From the cell containing the given text, extract its center point as [X, Y] coordinate. 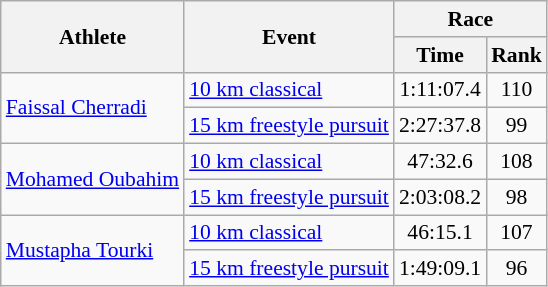
Faissal Cherradi [92, 108]
1:49:09.1 [440, 269]
Race [470, 19]
110 [516, 90]
107 [516, 233]
Mohamed Oubahim [92, 180]
96 [516, 269]
2:03:08.2 [440, 197]
99 [516, 126]
108 [516, 162]
1:11:07.4 [440, 90]
47:32.6 [440, 162]
46:15.1 [440, 233]
Athlete [92, 36]
Time [440, 55]
Event [289, 36]
Mustapha Tourki [92, 250]
2:27:37.8 [440, 126]
98 [516, 197]
Rank [516, 55]
